Find where the given text appears and provide that cell's center as (x, y) coordinate. 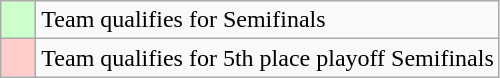
Team qualifies for Semifinals (268, 20)
Team qualifies for 5th place playoff Semifinals (268, 58)
